Return the (x, y) coordinate for the center point of the cell that contains the specified text.  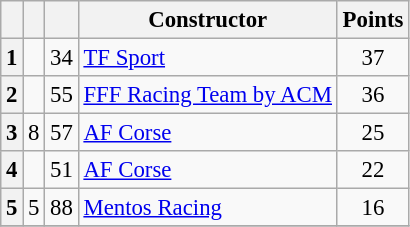
FFF Racing Team by ACM (208, 95)
16 (372, 208)
55 (62, 95)
Points (372, 20)
51 (62, 170)
22 (372, 170)
Constructor (208, 20)
57 (62, 133)
8 (34, 133)
2 (12, 95)
37 (372, 58)
25 (372, 133)
TF Sport (208, 58)
1 (12, 58)
3 (12, 133)
88 (62, 208)
Mentos Racing (208, 208)
36 (372, 95)
4 (12, 170)
34 (62, 58)
